Identify which cell holds the provided text, then report its (X, Y) central coordinate. 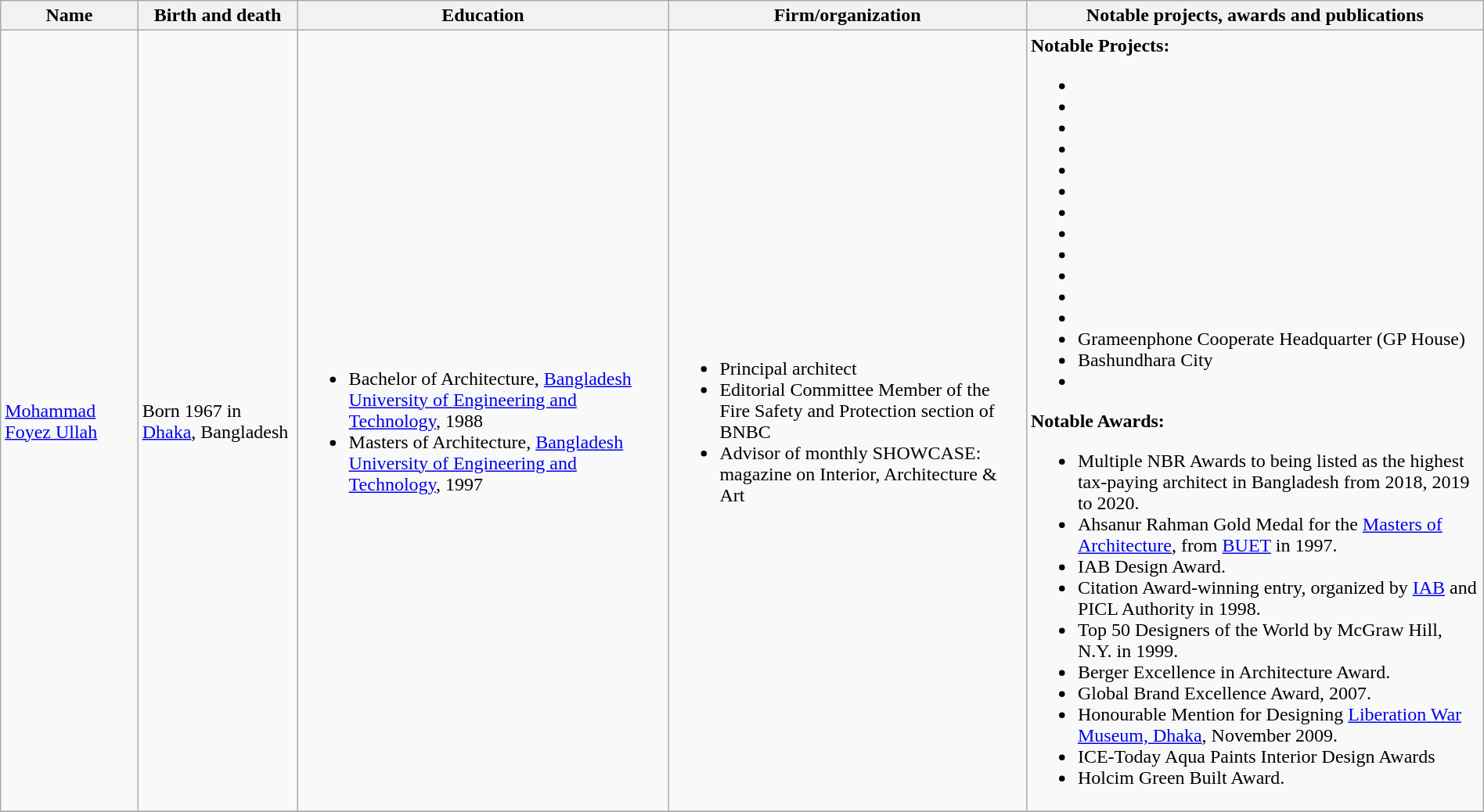
Name (69, 16)
Education (483, 16)
Mohammad Foyez Ullah (69, 421)
Born 1967 in Dhaka, Bangladesh (218, 421)
Firm/organization (848, 16)
Notable projects, awards and publications (1255, 16)
Birth and death (218, 16)
